Determine the [x, y] coordinate at the center of the cell enclosing the given text.  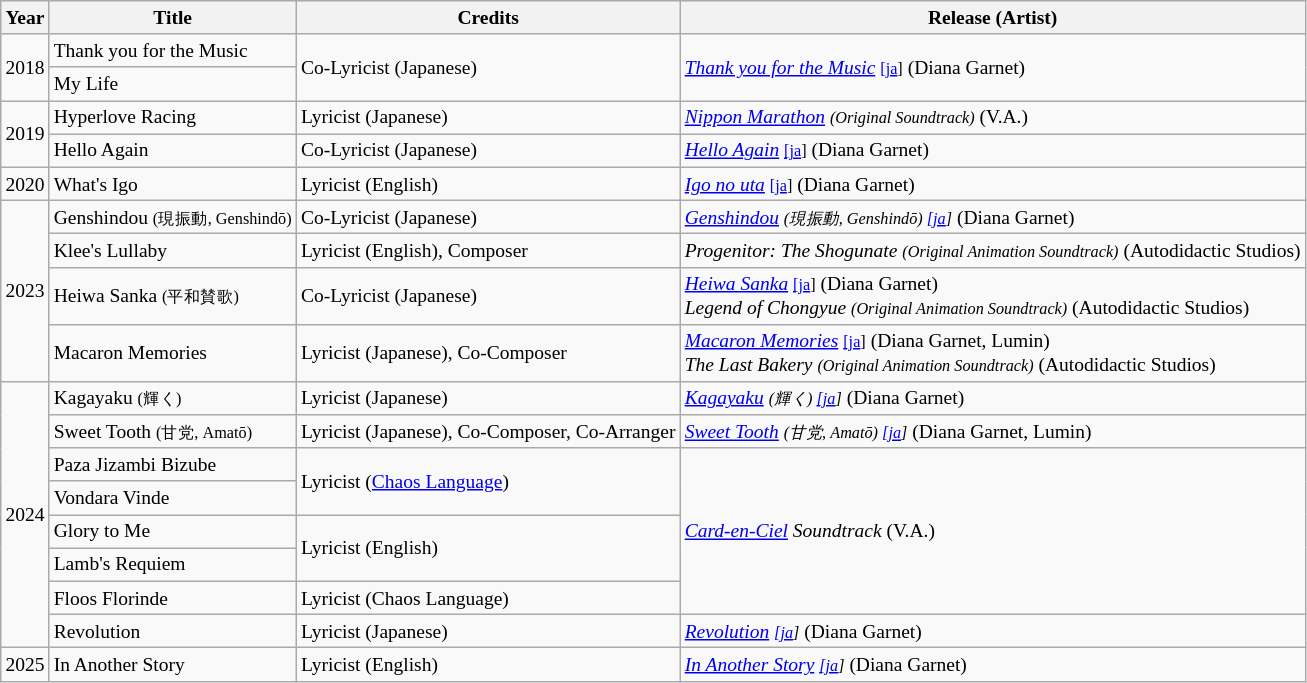
My Life [172, 84]
Lamb's Requiem [172, 564]
Lyricist (Japanese), Co-Composer, Co-Arranger [488, 432]
2020 [25, 184]
In Another Story [ja] (Diana Garnet) [992, 664]
Genshindou (現振動, Genshindō) [ja] (Diana Garnet) [992, 216]
Thank you for the Music [172, 50]
Release (Artist) [992, 18]
Progenitor: The Shogunate (Original Animation Soundtrack) (Autodidactic Studios) [992, 250]
Hyperlove Racing [172, 118]
Heiwa Sanka (平和賛歌) [172, 296]
Year [25, 18]
Revolution [ja] (Diana Garnet) [992, 632]
Revolution [172, 632]
2019 [25, 134]
Macaron Memories [172, 352]
Paza Jizambi Bizube [172, 464]
Thank you for the Music [ja] (Diana Garnet) [992, 68]
Glory to Me [172, 532]
Hello Again [172, 150]
Title [172, 18]
Lyricist (Japanese), Co-Composer [488, 352]
Lyricist (English), Composer [488, 250]
Credits [488, 18]
Vondara Vinde [172, 498]
In Another Story [172, 664]
2025 [25, 664]
Macaron Memories [ja] (Diana Garnet, Lumin)The Last Bakery (Original Animation Soundtrack) (Autodidactic Studios) [992, 352]
Genshindou (現振動, Genshindō) [172, 216]
Heiwa Sanka [ja] (Diana Garnet)Legend of Chongyue (Original Animation Soundtrack) (Autodidactic Studios) [992, 296]
Igo no uta [ja] (Diana Garnet) [992, 184]
Nippon Marathon (Original Soundtrack) (V.A.) [992, 118]
Hello Again [ja] (Diana Garnet) [992, 150]
Sweet Tooth (甘党, Amatō) [ja] (Diana Garnet, Lumin) [992, 432]
2023 [25, 290]
Sweet Tooth (甘党, Amatō) [172, 432]
Kagayaku (輝く) [172, 398]
2024 [25, 515]
Kagayaku (輝く) [ja] (Diana Garnet) [992, 398]
2018 [25, 68]
Klee's Lullaby [172, 250]
What's Igo [172, 184]
Card-en-Ciel Soundtrack (V.A.) [992, 531]
Floos Florinde [172, 598]
